Extract the [X, Y] coordinate from the center of the cell holding the provided text.  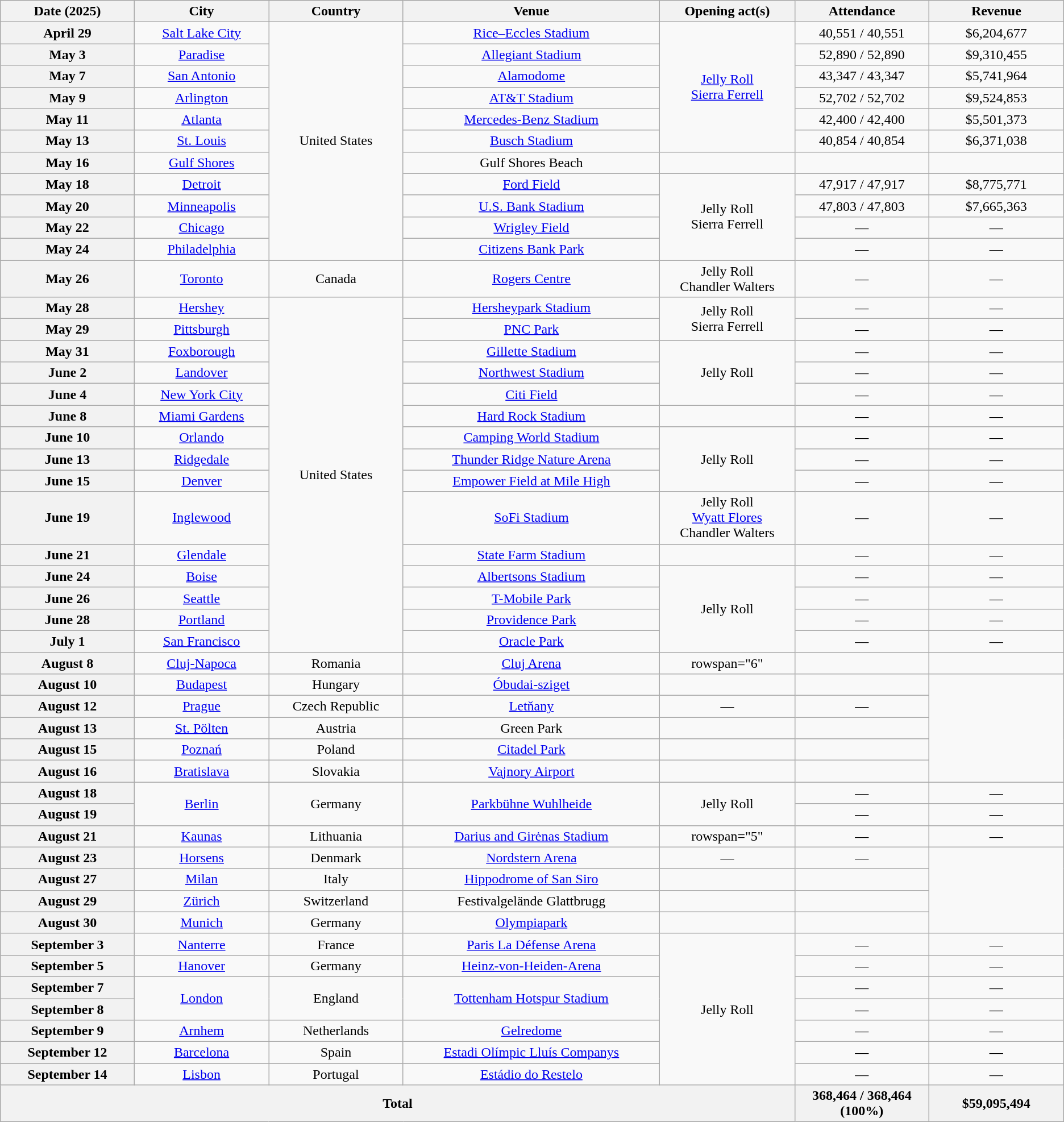
rowspan="5" [728, 836]
Citizens Bank Park [531, 249]
rowspan="6" [728, 663]
July 1 [68, 641]
August 12 [68, 707]
London [201, 998]
May 29 [68, 330]
San Francisco [201, 641]
San Antonio [201, 76]
40,551 / 40,551 [862, 33]
Attendance [862, 11]
Nanterre [201, 944]
Chicago [201, 227]
May 22 [68, 227]
September 3 [68, 944]
August 13 [68, 728]
May 9 [68, 98]
Ridgedale [201, 459]
Jelly Roll Chandler Walters [728, 279]
Orlando [201, 438]
Boise [201, 576]
Cluj-Napoca [201, 663]
52,702 / 52,702 [862, 98]
September 5 [68, 966]
Vajnory Airport [531, 771]
42,400 / 42,400 [862, 119]
$9,310,455 [996, 55]
Empower Field at Mile High [531, 481]
Gulf Shores [201, 163]
Heinz-von-Heiden-Arena [531, 966]
Poznań [201, 750]
Rice–Eccles Stadium [531, 33]
May 28 [68, 308]
Jelly Roll Wyatt Flores Chandler Walters [728, 518]
Lithuania [336, 836]
May 13 [68, 141]
June 10 [68, 438]
Parkbühne Wuhlheide [531, 804]
Spain [336, 1053]
State Farm Stadium [531, 555]
Opening act(s) [728, 11]
June 15 [68, 481]
Kaunas [201, 836]
Date (2025) [68, 11]
St. Louis [201, 141]
Rogers Centre [531, 279]
Busch Stadium [531, 141]
Netherlands [336, 1031]
August 19 [68, 815]
Revenue [996, 11]
Pittsburgh [201, 330]
Cluj Arena [531, 663]
May 24 [68, 249]
Letňany [531, 707]
June 24 [68, 576]
Switzerland [336, 901]
Poland [336, 750]
May 7 [68, 76]
Thunder Ridge Nature Arena [531, 459]
August 23 [68, 858]
Austria [336, 728]
Romania [336, 663]
Wrigley Field [531, 227]
August 27 [68, 879]
47,917 / 47,917 [862, 184]
$8,775,771 [996, 184]
Milan [201, 879]
Czech Republic [336, 707]
August 29 [68, 901]
Paradise [201, 55]
Inglewood [201, 518]
U.S. Bank Stadium [531, 206]
May 26 [68, 279]
May 18 [68, 184]
June 28 [68, 620]
Festivalgelände Glattbrugg [531, 901]
Gillette Stadium [531, 351]
Lisbon [201, 1074]
England [336, 998]
Green Park [531, 728]
Barcelona [201, 1053]
T-Mobile Park [531, 598]
Tottenham Hotspur Stadium [531, 998]
Minneapolis [201, 206]
August 30 [68, 922]
Camping World Stadium [531, 438]
June 21 [68, 555]
September 9 [68, 1031]
Allegiant Stadium [531, 55]
$59,095,494 [996, 1104]
Gelredome [531, 1031]
September 12 [68, 1053]
PNC Park [531, 330]
Nordstern Arena [531, 858]
Gulf Shores Beach [531, 163]
Hanover [201, 966]
August 16 [68, 771]
Ford Field [531, 184]
Arlington [201, 98]
June 19 [68, 518]
Salt Lake City [201, 33]
$7,665,363 [996, 206]
Atlanta [201, 119]
AT&T Stadium [531, 98]
Glendale [201, 555]
368,464 / 368,464 (100%) [862, 1104]
Landover [201, 373]
May 31 [68, 351]
August 15 [68, 750]
Portugal [336, 1074]
40,854 / 40,854 [862, 141]
Philadelphia [201, 249]
Miami Gardens [201, 416]
Total [398, 1104]
52,890 / 52,890 [862, 55]
Hershey [201, 308]
August 8 [68, 663]
Citadel Park [531, 750]
Arnhem [201, 1031]
France [336, 944]
Seattle [201, 598]
August 10 [68, 685]
Country [336, 11]
June 13 [68, 459]
Hard Rock Stadium [531, 416]
September 8 [68, 1009]
Paris La Défense Arena [531, 944]
Italy [336, 879]
Hersheypark Stadium [531, 308]
June 4 [68, 394]
Denver [201, 481]
47,803 / 47,803 [862, 206]
Venue [531, 11]
St. Pölten [201, 728]
Albertsons Stadium [531, 576]
Munich [201, 922]
Darius and Girėnas Stadium [531, 836]
May 11 [68, 119]
Oracle Park [531, 641]
Providence Park [531, 620]
September 14 [68, 1074]
SoFi Stadium [531, 518]
Canada [336, 279]
New York City [201, 394]
Alamodome [531, 76]
$5,741,964 [996, 76]
Citi Field [531, 394]
$9,524,853 [996, 98]
May 16 [68, 163]
Estádio do Restelo [531, 1074]
$5,501,373 [996, 119]
$6,371,038 [996, 141]
Slovakia [336, 771]
Olympiapark [531, 922]
Northwest Stadium [531, 373]
August 18 [68, 793]
Mercedes-Benz Stadium [531, 119]
Zürich [201, 901]
Estadi Olímpic Lluís Companys [531, 1053]
Detroit [201, 184]
June 8 [68, 416]
Prague [201, 707]
June 2 [68, 373]
43,347 / 43,347 [862, 76]
Óbudai-sziget [531, 685]
Denmark [336, 858]
May 3 [68, 55]
Hungary [336, 685]
Berlin [201, 804]
$6,204,677 [996, 33]
Portland [201, 620]
June 26 [68, 598]
August 21 [68, 836]
Foxborough [201, 351]
Hippodrome of San Siro [531, 879]
City [201, 11]
Horsens [201, 858]
Bratislava [201, 771]
Budapest [201, 685]
September 7 [68, 987]
Toronto [201, 279]
April 29 [68, 33]
May 20 [68, 206]
